From the cell containing the given text, extract its center point as [x, y] coordinate. 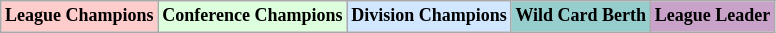
League Champions [80, 16]
Wild Card Berth [580, 16]
League Leader [712, 16]
Conference Champions [252, 16]
Division Champions [429, 16]
